From the cell containing the given text, extract its center point as (X, Y) coordinate. 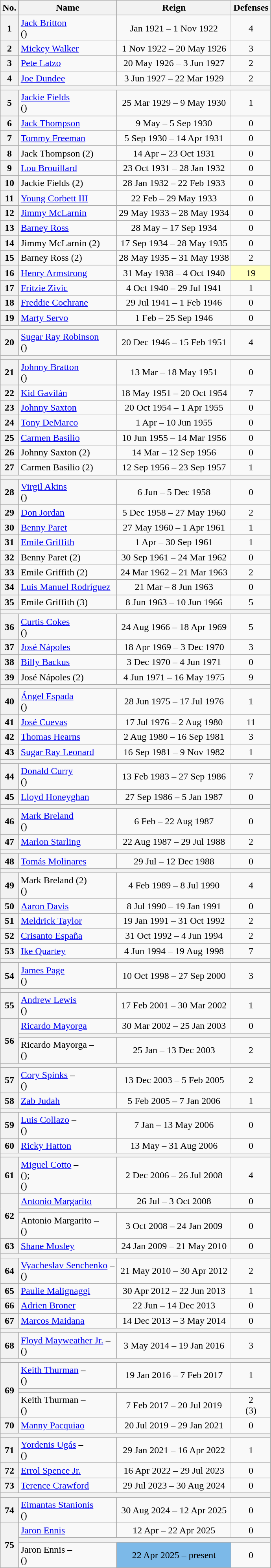
19 Jan 2016 – 7 Feb 2017 (174, 1375)
29 Jan 2021 – 16 Apr 2022 (174, 1450)
Defenses (251, 8)
26 (9, 453)
6 (9, 123)
Kid Gavilán (68, 392)
64 (9, 1270)
Jackie Fields (2) (68, 183)
18 (9, 303)
27 (9, 468)
22 Jun – 14 Dec 2013 (174, 1306)
Marty Servo (68, 318)
65 (9, 1291)
45 (9, 797)
53 (9, 951)
Tommy Freeman (68, 138)
José Nápoles (2) (68, 677)
56 (9, 1041)
Ike Quartey (68, 951)
21 Mar – 8 Jun 1963 (174, 587)
Mark Breland() (68, 821)
30 Mar 2002 – 25 Jan 2003 (174, 1026)
44 (9, 776)
36 (9, 627)
18 May 1951 – 20 Oct 1954 (174, 392)
13 May – 31 Aug 2006 (174, 1146)
Ricky Hatton (68, 1146)
Carmen Basilio (68, 438)
Crisanto España (68, 936)
16 Apr 2022 – 29 Jul 2023 (174, 1470)
Carmen Basilio (2) (68, 468)
Thomas Hearns (68, 737)
Jack Thompson (2) (68, 153)
Virgil Akins() (68, 492)
Errol Spence Jr. (68, 1470)
70 (9, 1426)
Mickey Walker (68, 48)
Jack Britton() (68, 28)
1 Nov 1922 – 20 May 1926 (174, 48)
13 Feb 1983 – 27 Sep 1986 (174, 776)
Sugar Ray Leonard (68, 752)
3 May 2014 – 19 Jan 2016 (174, 1345)
3 Jun 1927 – 22 Mar 1929 (174, 78)
Floyd Mayweather Jr. – () (68, 1345)
31 May 1938 – 4 Oct 1940 (174, 273)
22 (9, 392)
Curtis Cokes() (68, 627)
8 Jul 1990 – 19 Jan 1991 (174, 906)
Reign (174, 8)
8 Jun 1963 – 10 Jun 1966 (174, 602)
31 Oct 1992 – 4 Jun 1994 (174, 936)
Luis Collazo – () (68, 1125)
12 Apr – 22 Apr 2025 (174, 1530)
Marlon Starling (68, 842)
24 (9, 422)
31 (9, 542)
59 (9, 1125)
74 (9, 1510)
Ricardo Mayorga – () (68, 1050)
José Cuevas (68, 722)
2(3) (251, 1406)
22 Feb – 29 May 1933 (174, 198)
Name (68, 8)
12 (9, 213)
Tony DeMarco (68, 422)
68 (9, 1345)
13 Mar – 18 May 1951 (174, 372)
55 (9, 1005)
Jaron Ennis (68, 1530)
29 Jul 2023 – 30 Aug 2024 (174, 1485)
40 (9, 702)
Young Corbett III (68, 198)
22 Aug 1987 – 29 Jul 1988 (174, 842)
Jaron Ennis – () (68, 1555)
63 (9, 1246)
Emile Griffith (3) (68, 602)
Aaron Davis (68, 906)
28 (9, 492)
Manny Pacquiao (68, 1426)
7 Jan – 13 May 2006 (174, 1125)
15 (9, 258)
30 Apr 2012 – 22 Jun 2013 (174, 1291)
24 Mar 1962 – 21 Mar 1963 (174, 572)
Emile Griffith (68, 542)
James Page() (68, 975)
7 Feb 2017 – 20 Jul 2019 (174, 1406)
13 (9, 228)
35 (9, 602)
Luis Manuel Rodríguez (68, 587)
49 (9, 886)
10 Jun 1955 – 14 Mar 1956 (174, 438)
75 (9, 1545)
2 Aug 1980 – 16 Sep 1981 (174, 737)
Tomás Molinares (68, 861)
25 (9, 438)
Barney Ross (2) (68, 258)
Jack Thompson (68, 123)
30 Aug 2024 – 12 Apr 2025 (174, 1510)
Jimmy McLarnin (68, 213)
28 Jan 1932 – 22 Feb 1933 (174, 183)
4 Oct 1940 – 29 Jul 1941 (174, 288)
Sugar Ray Robinson() (68, 342)
42 (9, 737)
Paulie Malignaggi (68, 1291)
25 Mar 1929 – 9 May 1930 (174, 103)
3 Oct 2008 – 24 Jan 2009 (174, 1225)
Don Jordan (68, 512)
54 (9, 975)
27 Sep 1986 – 5 Jan 1987 (174, 797)
41 (9, 722)
Antonio Margarito (68, 1201)
5 Feb 2005 – 7 Jan 2006 (174, 1100)
21 (9, 372)
Vyacheslav Senchenko – () (68, 1270)
5 Sep 1930 – 14 Apr 1931 (174, 138)
8 (9, 153)
4 Feb 1989 – 8 Jul 1990 (174, 886)
Shane Mosley (68, 1246)
60 (9, 1146)
20 Jul 2019 – 29 Jan 2021 (174, 1426)
17 Jul 1976 – 2 Aug 1980 (174, 722)
29 (9, 512)
Jan 1921 – 1 Nov 1922 (174, 28)
Mark Breland (2)() (68, 886)
José Nápoles (68, 647)
6 Feb – 22 Aug 1987 (174, 821)
26 Jul – 3 Oct 2008 (174, 1201)
12 Sep 1956 – 23 Sep 1957 (174, 468)
20 Dec 1946 – 15 Feb 1951 (174, 342)
Donald Curry() (68, 776)
72 (9, 1470)
16 (9, 273)
30 Sep 1961 – 24 Mar 1962 (174, 557)
Freddie Cochrane (68, 303)
Barney Ross (68, 228)
Antonio Margarito – () (68, 1225)
17 Sep 1934 – 28 May 1935 (174, 243)
66 (9, 1306)
Meldrick Taylor (68, 921)
Eimantas Stanionis() (68, 1510)
57 (9, 1080)
Yordenis Ugás – () (68, 1450)
5 Dec 1958 – 27 May 1960 (174, 512)
28 May 1935 – 31 May 1938 (174, 258)
Fritzie Zivic (68, 288)
62 (9, 1216)
Johnny Saxton (68, 407)
23 (9, 407)
37 (9, 647)
Cory Spinks – () (68, 1080)
58 (9, 1100)
67 (9, 1321)
10 Oct 1998 – 27 Sep 2000 (174, 975)
2 Dec 2006 – 26 Jul 2008 (174, 1176)
29 Jul – 12 Dec 1988 (174, 861)
50 (9, 906)
Jackie Fields() (68, 103)
Ángel Espada() (68, 702)
14 Mar – 12 Sep 1956 (174, 453)
32 (9, 557)
51 (9, 921)
39 (9, 677)
Pete Latzo (68, 63)
47 (9, 842)
Henry Armstrong (68, 273)
52 (9, 936)
Benny Paret (2) (68, 557)
Ricardo Mayorga (68, 1026)
13 Dec 2003 – 5 Feb 2005 (174, 1080)
1 Apr – 10 Jun 1955 (174, 422)
1 Apr – 30 Sep 1961 (174, 542)
20 May 1926 – 3 Jun 1927 (174, 63)
1 Feb – 25 Sep 1946 (174, 318)
24 Aug 1966 – 18 Apr 1969 (174, 627)
Lloyd Honeyghan (68, 797)
21 May 2010 – 30 Apr 2012 (174, 1270)
20 Oct 1954 – 1 Apr 1955 (174, 407)
69 (9, 1390)
Johnny Bratton() (68, 372)
Johnny Saxton (2) (68, 453)
3 Dec 1970 – 4 Jun 1971 (174, 662)
6 Jun – 5 Dec 1958 (174, 492)
33 (9, 572)
16 Sep 1981 – 9 Nov 1982 (174, 752)
14 (9, 243)
Marcos Maidana (68, 1321)
25 Jan – 13 Dec 2003 (174, 1050)
46 (9, 821)
19 Jan 1991 – 31 Oct 1992 (174, 921)
23 Oct 1931 – 28 Jan 1932 (174, 168)
22 Apr 2025 – present (174, 1555)
Terence Crawford (68, 1485)
Adrien Broner (68, 1306)
24 Jan 2009 – 21 May 2010 (174, 1246)
4 Jun 1971 – 16 May 1975 (174, 677)
14 Dec 2013 – 3 May 2014 (174, 1321)
Jimmy McLarnin (2) (68, 243)
34 (9, 587)
9 May – 5 Sep 1930 (174, 123)
73 (9, 1485)
Billy Backus (68, 662)
17 (9, 288)
38 (9, 662)
Miguel Cotto – ();() (68, 1176)
10 (9, 183)
4 Jun 1994 – 19 Aug 1998 (174, 951)
29 May 1933 – 28 May 1934 (174, 213)
Zab Judah (68, 1100)
71 (9, 1450)
Lou Brouillard (68, 168)
Andrew Lewis() (68, 1005)
No. (9, 8)
27 May 1960 – 1 Apr 1961 (174, 527)
30 (9, 527)
43 (9, 752)
29 Jul 1941 – 1 Feb 1946 (174, 303)
Emile Griffith (2) (68, 572)
20 (9, 342)
28 Jun 1975 – 17 Jul 1976 (174, 702)
17 Feb 2001 – 30 Mar 2002 (174, 1005)
48 (9, 861)
61 (9, 1176)
18 Apr 1969 – 3 Dec 1970 (174, 647)
Joe Dundee (68, 78)
Benny Paret (68, 527)
14 Apr – 23 Oct 1931 (174, 153)
28 May – 17 Sep 1934 (174, 228)
